Return (X, Y) of the center of cell containing provided text 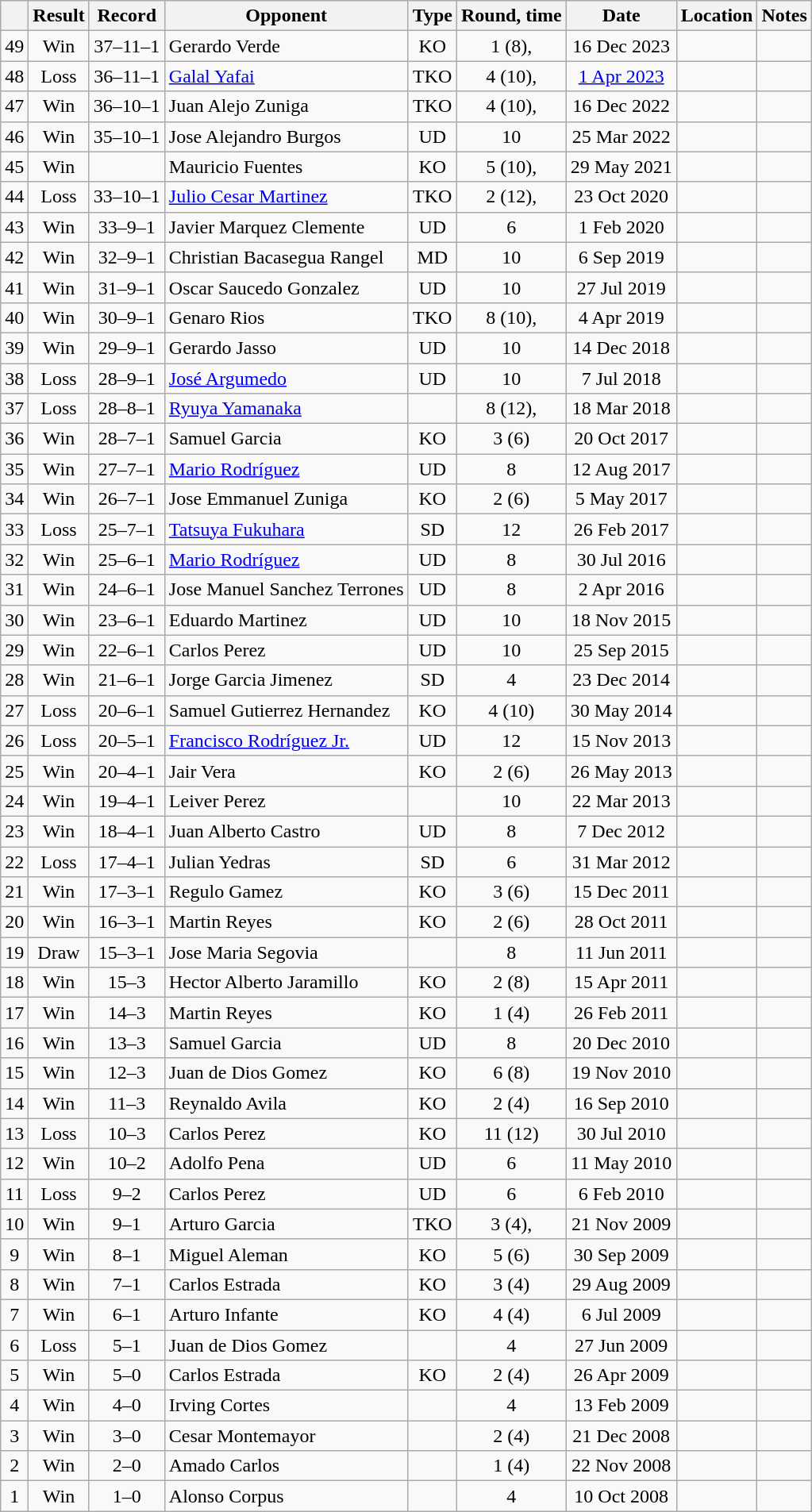
6 Feb 2010 (621, 1194)
Jose Manuel Sanchez Terrones (286, 590)
6 Jul 2009 (621, 1314)
37 (14, 409)
44 (14, 197)
9–2 (127, 1194)
Miguel Aleman (286, 1254)
8 (10), (511, 317)
21 (14, 892)
Regulo Gamez (286, 892)
39 (14, 348)
4 Apr 2019 (621, 317)
Jose Emmanuel Zuniga (286, 499)
18 Mar 2018 (621, 409)
33 (14, 529)
Jorge Garcia Jimenez (286, 680)
6 (8) (511, 1073)
22 (14, 861)
Genaro Rios (286, 317)
35–10–1 (127, 137)
20–6–1 (127, 710)
28 Oct 2011 (621, 922)
Result (59, 16)
3–0 (127, 1436)
30 May 2014 (621, 710)
Alonso Corpus (286, 1496)
2 (12), (511, 197)
32 (14, 560)
Tatsuya Fukuhara (286, 529)
25–6–1 (127, 560)
24–6–1 (127, 590)
5 (6) (511, 1254)
15 Nov 2013 (621, 741)
13 (14, 1133)
2 (8) (511, 983)
48 (14, 76)
3 (14, 1436)
Gerardo Verde (286, 46)
14 Dec 2018 (621, 348)
27 Jun 2009 (621, 1345)
11–3 (127, 1103)
37–11–1 (127, 46)
Julian Yedras (286, 861)
Javier Marquez Clemente (286, 227)
Jose Alejandro Burgos (286, 137)
6–1 (127, 1314)
17 (14, 1013)
Juan Alberto Castro (286, 831)
Arturo Infante (286, 1314)
31 (14, 590)
12 Aug 2017 (621, 469)
28–8–1 (127, 409)
4–0 (127, 1406)
Hector Alberto Jaramillo (286, 983)
47 (14, 106)
4 (10) (511, 710)
13–3 (127, 1043)
3 (4), (511, 1224)
15 Apr 2011 (621, 983)
Leiver Perez (286, 801)
Samuel Gutierrez Hernandez (286, 710)
5 May 2017 (621, 499)
17–3–1 (127, 892)
26 (14, 741)
10–3 (127, 1133)
36–10–1 (127, 106)
25 Mar 2022 (621, 137)
19–4–1 (127, 801)
5–0 (127, 1375)
11 (14, 1194)
32–9–1 (127, 257)
27 Jul 2019 (621, 287)
7 Dec 2012 (621, 831)
25–7–1 (127, 529)
MD (432, 257)
30 (14, 620)
16 Sep 2010 (621, 1103)
19 Nov 2010 (621, 1073)
17–4–1 (127, 861)
30–9–1 (127, 317)
8–1 (127, 1254)
Opponent (286, 16)
20–4–1 (127, 771)
28–9–1 (127, 379)
29 (14, 650)
Amado Carlos (286, 1466)
Reynaldo Avila (286, 1103)
28–7–1 (127, 439)
Julio Cesar Martinez (286, 197)
Adolfo Pena (286, 1164)
49 (14, 46)
Ryuya Yamanaka (286, 409)
Arturo Garcia (286, 1224)
25 Sep 2015 (621, 650)
Jose Maria Segovia (286, 952)
15 Dec 2011 (621, 892)
6 Sep 2019 (621, 257)
30 Jul 2010 (621, 1133)
26–7–1 (127, 499)
Eduardo Martinez (286, 620)
15–3 (127, 983)
19 (14, 952)
Mauricio Fuentes (286, 167)
21 Dec 2008 (621, 1436)
21–6–1 (127, 680)
20 (14, 922)
14 (14, 1103)
20–5–1 (127, 741)
8 (12), (511, 409)
40 (14, 317)
23 Oct 2020 (621, 197)
13 Feb 2009 (621, 1406)
Gerardo Jasso (286, 348)
30 Sep 2009 (621, 1254)
18–4–1 (127, 831)
23 (14, 831)
Round, time (511, 16)
Christian Bacasegua Rangel (286, 257)
22–6–1 (127, 650)
26 May 2013 (621, 771)
11 May 2010 (621, 1164)
16 (14, 1043)
Galal Yafai (286, 76)
23 Dec 2014 (621, 680)
45 (14, 167)
3 (4) (511, 1284)
1 (8), (511, 46)
29–9–1 (127, 348)
20 Oct 2017 (621, 439)
Irving Cortes (286, 1406)
26 Apr 2009 (621, 1375)
31–9–1 (127, 287)
1–0 (127, 1496)
7 Jul 2018 (621, 379)
25 (14, 771)
7–1 (127, 1284)
20 Dec 2010 (621, 1043)
16 Dec 2022 (621, 106)
15 (14, 1073)
Type (432, 16)
35 (14, 469)
26 Feb 2011 (621, 1013)
14–3 (127, 1013)
18 Nov 2015 (621, 620)
12–3 (127, 1073)
21 Nov 2009 (621, 1224)
38 (14, 379)
36–11–1 (127, 76)
42 (14, 257)
22 Mar 2013 (621, 801)
José Argumedo (286, 379)
23–6–1 (127, 620)
10–2 (127, 1164)
31 Mar 2012 (621, 861)
27 (14, 710)
Draw (59, 952)
33–10–1 (127, 197)
2–0 (127, 1466)
27–7–1 (127, 469)
41 (14, 287)
7 (14, 1314)
9–1 (127, 1224)
29 May 2021 (621, 167)
Francisco Rodríguez Jr. (286, 741)
16 Dec 2023 (621, 46)
2 Apr 2016 (621, 590)
16–3–1 (127, 922)
28 (14, 680)
11 (12) (511, 1133)
36 (14, 439)
1 Feb 2020 (621, 227)
33–9–1 (127, 227)
26 Feb 2017 (621, 529)
5 (14, 1375)
9 (14, 1254)
4 (4) (511, 1314)
22 Nov 2008 (621, 1466)
2 (14, 1466)
Jair Vera (286, 771)
15–3–1 (127, 952)
Notes (784, 16)
1 Apr 2023 (621, 76)
11 Jun 2011 (621, 952)
10 Oct 2008 (621, 1496)
Date (621, 16)
5–1 (127, 1345)
1 (14, 1496)
29 Aug 2009 (621, 1284)
Oscar Saucedo Gonzalez (286, 287)
18 (14, 983)
Location (717, 16)
Juan Alejo Zuniga (286, 106)
24 (14, 801)
5 (10), (511, 167)
30 Jul 2016 (621, 560)
46 (14, 137)
Record (127, 16)
Cesar Montemayor (286, 1436)
43 (14, 227)
34 (14, 499)
